For the text-containing cell, return its midpoint in (X, Y) coordinate format. 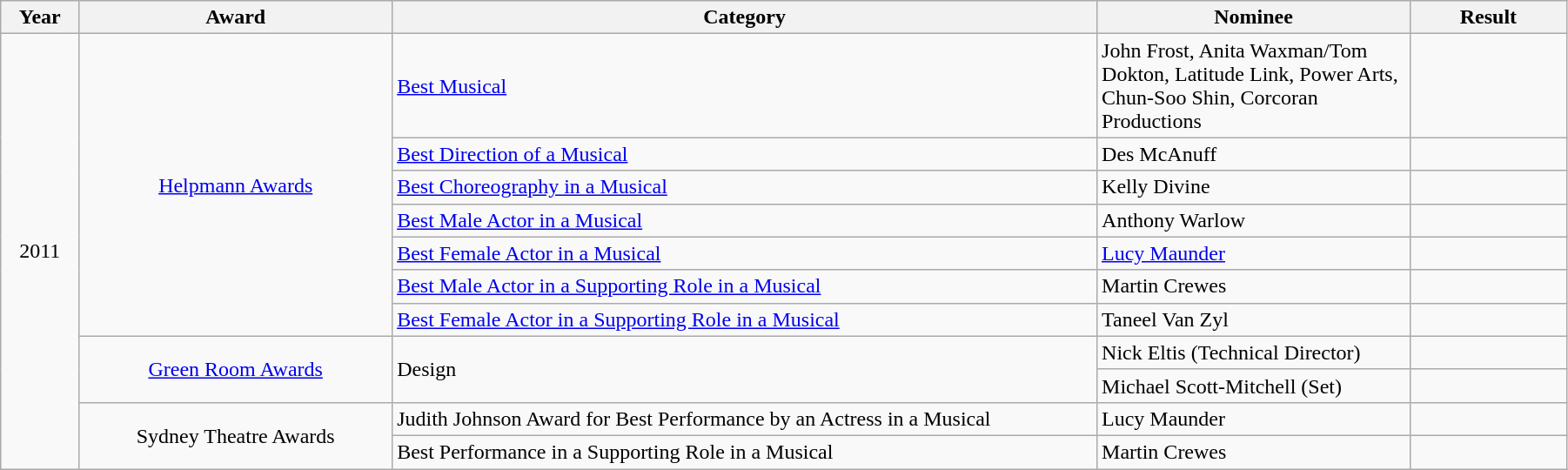
Nick Eltis (Technical Director) (1254, 352)
Green Room Awards (236, 369)
Anthony Warlow (1254, 220)
Best Female Actor in a Supporting Role in a Musical (745, 319)
Kelly Divine (1254, 187)
Award (236, 17)
Best Male Actor in a Supporting Role in a Musical (745, 286)
Taneel Van Zyl (1254, 319)
2011 (40, 252)
Category (745, 17)
Best Direction of a Musical (745, 154)
Best Choreography in a Musical (745, 187)
Best Musical (745, 85)
Helpmann Awards (236, 185)
Judith Johnson Award for Best Performance by an Actress in a Musical (745, 419)
Year (40, 17)
Best Performance in a Supporting Role in a Musical (745, 452)
Result (1488, 17)
Sydney Theatre Awards (236, 435)
Design (745, 369)
Best Female Actor in a Musical (745, 253)
Michael Scott-Mitchell (Set) (1254, 386)
Des McAnuff (1254, 154)
Nominee (1254, 17)
John Frost, Anita Waxman/Tom Dokton, Latitude Link, Power Arts, Chun-Soo Shin, Corcoran Productions (1254, 85)
Best Male Actor in a Musical (745, 220)
